Scan for the cell matching the given text and deliver its [x, y] coordinate at center. 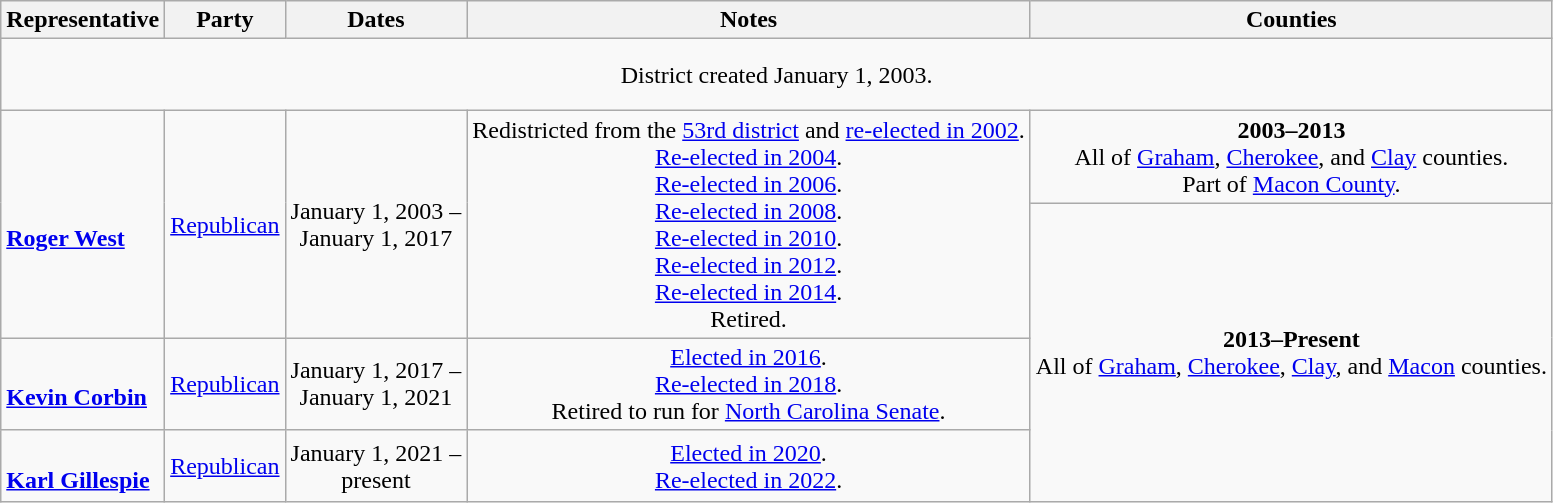
Dates [376, 20]
Karl Gillespie [83, 466]
Representative [83, 20]
January 1, 2017 – January 1, 2021 [376, 384]
2003–2013 All of Graham, Cherokee, and Clay counties. Part of Macon County. [1291, 157]
2013–Present All of Graham, Cherokee, Clay, and Macon counties. [1291, 352]
January 1, 2021 – present [376, 466]
Notes [749, 20]
Elected in 2020. Re-elected in 2022. [749, 466]
Roger West [83, 224]
Party [225, 20]
District created January 1, 2003. [777, 75]
Elected in 2016. Re-elected in 2018. Retired to run for North Carolina Senate. [749, 384]
January 1, 2003 – January 1, 2017 [376, 224]
Kevin Corbin [83, 384]
Counties [1291, 20]
